Return the [X, Y] coordinate for the center point of the cell that contains the specified text.  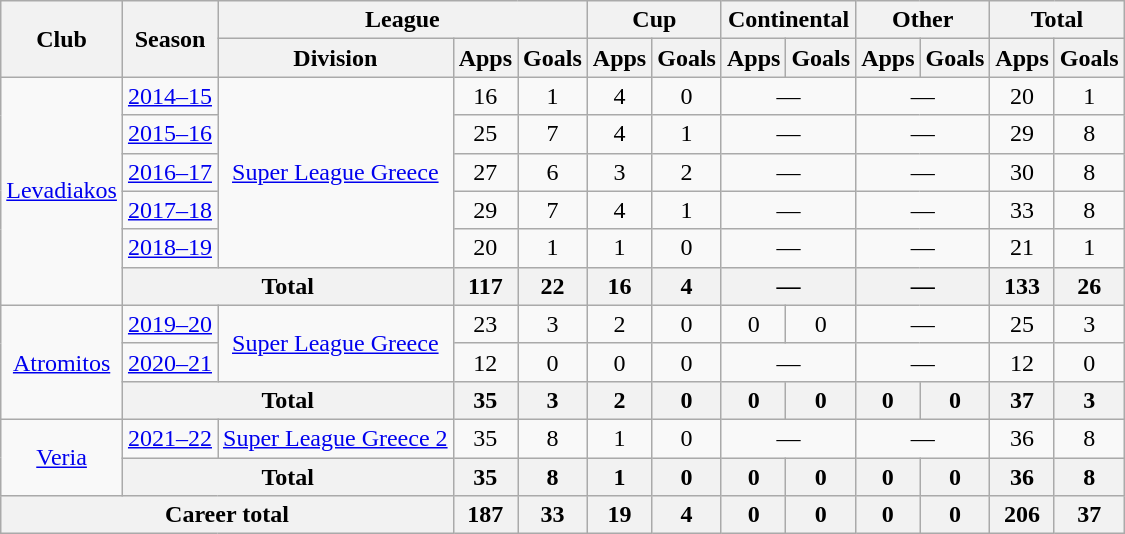
Other [923, 20]
Club [62, 39]
21 [1022, 248]
2020–21 [170, 362]
133 [1022, 286]
117 [485, 286]
2015–16 [170, 134]
Atromitos [62, 362]
2017–18 [170, 210]
Career total [227, 515]
Veria [62, 457]
Season [170, 39]
League [403, 20]
Division [336, 58]
2018–19 [170, 248]
30 [1022, 172]
19 [619, 515]
22 [553, 286]
2014–15 [170, 96]
206 [1022, 515]
Super League Greece 2 [336, 438]
6 [553, 172]
Continental [788, 20]
2016–17 [170, 172]
Cup [654, 20]
27 [485, 172]
Levadiakos [62, 191]
2021–22 [170, 438]
23 [485, 324]
2019–20 [170, 324]
187 [485, 515]
26 [1089, 286]
